Output the [x, y] coordinate of the center of the cell containing the given text.  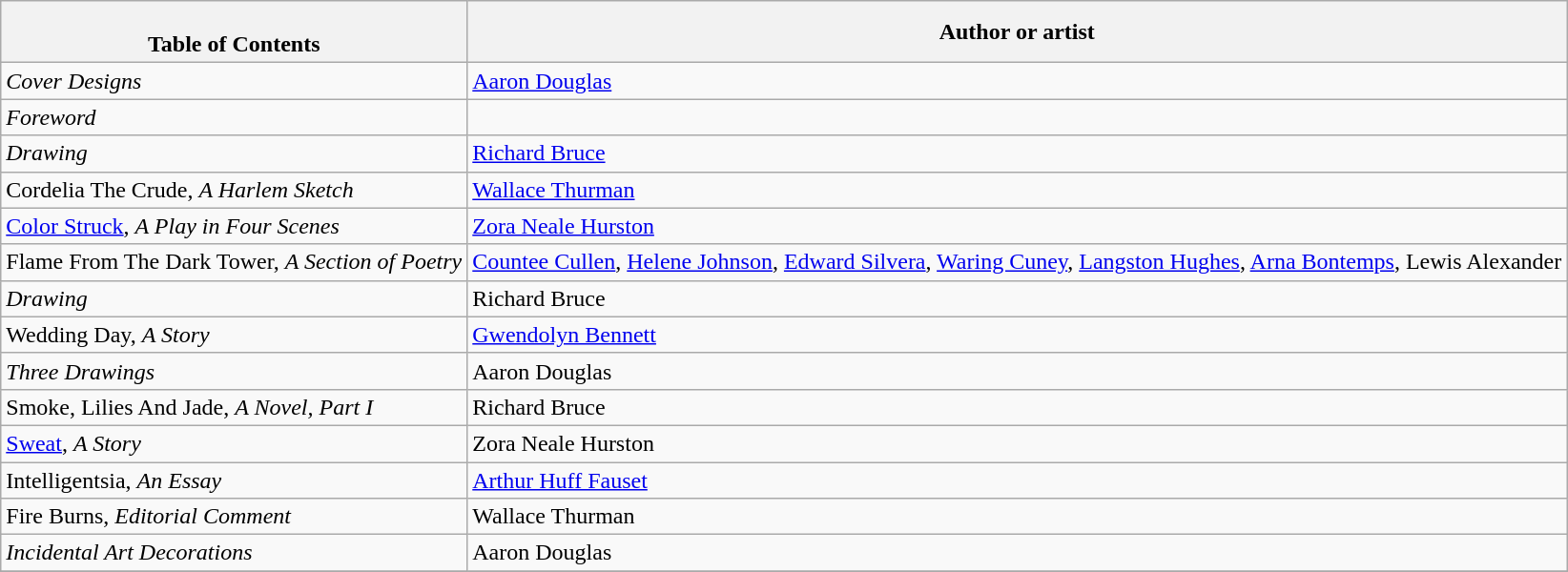
Color Struck, A Play in Four Scenes [235, 226]
Arthur Huff Fauset [1017, 480]
Author or artist [1017, 32]
Incidental Art Decorations [235, 553]
Flame From The Dark Tower, A Section of Poetry [235, 262]
Intelligentsia, An Essay [235, 480]
Table of Contents [235, 32]
Gwendolyn Bennett [1017, 335]
Countee Cullen, Helene Johnson, Edward Silvera, Waring Cuney, Langston Hughes, Arna Bontemps, Lewis Alexander [1017, 262]
Wedding Day, A Story [235, 335]
Three Drawings [235, 371]
Smoke, Lilies And Jade, A Novel, Part I [235, 407]
Cordelia The Crude, A Harlem Sketch [235, 190]
Foreword [235, 117]
Fire Burns, Editorial Comment [235, 517]
Cover Designs [235, 81]
Sweat, A Story [235, 443]
